Scan for the cell matching the given text and deliver its [x, y] coordinate at center. 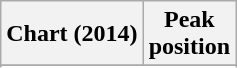
Peakposition [189, 34]
Chart (2014) [72, 34]
